Pinpoint the cell where the given text exists, returning its [X, Y] midpoint coordinate. 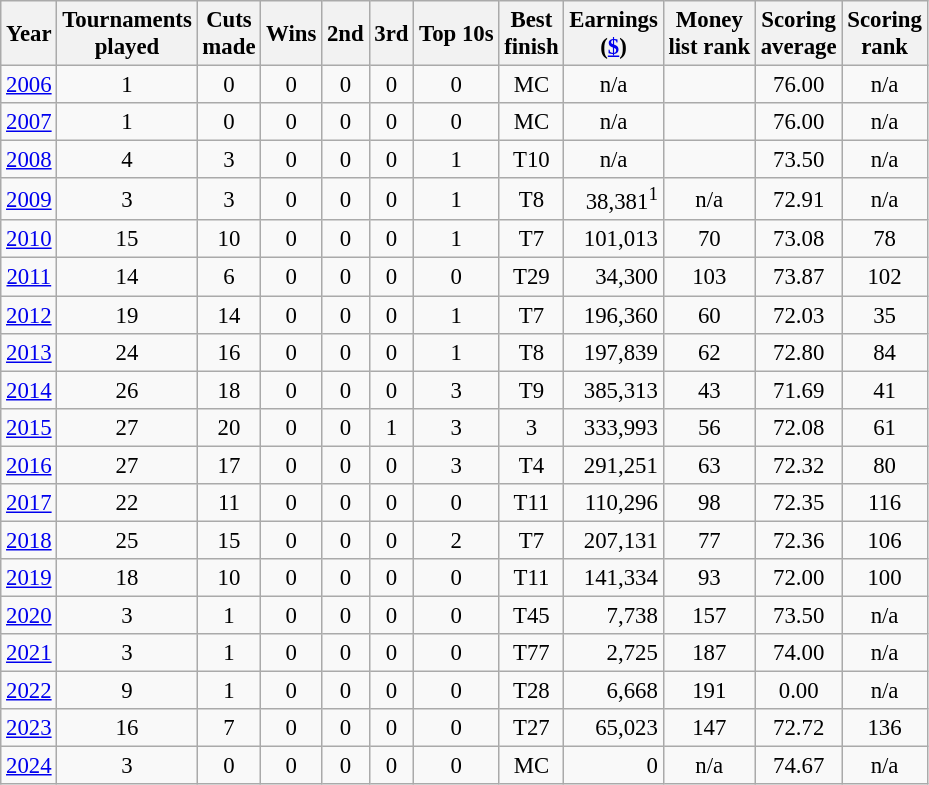
62 [709, 352]
2021 [29, 653]
2008 [29, 160]
72.36 [798, 540]
43 [709, 390]
77 [709, 540]
2006 [29, 85]
2014 [29, 390]
141,334 [614, 578]
9 [127, 691]
2013 [29, 352]
4 [127, 160]
Top 10s [456, 34]
103 [709, 277]
71.69 [798, 390]
65,023 [614, 728]
24 [127, 352]
0.00 [798, 691]
187 [709, 653]
T4 [532, 465]
333,993 [614, 427]
157 [709, 615]
102 [884, 277]
116 [884, 503]
35 [884, 315]
72.32 [798, 465]
60 [709, 315]
Wins [292, 34]
T10 [532, 160]
2007 [29, 122]
2 [456, 540]
110,296 [614, 503]
41 [884, 390]
73.87 [798, 277]
2017 [29, 503]
2022 [29, 691]
7 [229, 728]
Best finish [532, 34]
T77 [532, 653]
385,313 [614, 390]
2nd [346, 34]
74.67 [798, 766]
2009 [29, 199]
2012 [29, 315]
100 [884, 578]
2,725 [614, 653]
291,251 [614, 465]
26 [127, 390]
63 [709, 465]
101,013 [614, 239]
2018 [29, 540]
72.80 [798, 352]
T27 [532, 728]
Cuts made [229, 34]
72.03 [798, 315]
74.00 [798, 653]
20 [229, 427]
2010 [29, 239]
Scoring average [798, 34]
191 [709, 691]
6 [229, 277]
2015 [29, 427]
80 [884, 465]
34,300 [614, 277]
106 [884, 540]
72.00 [798, 578]
11 [229, 503]
2016 [29, 465]
T29 [532, 277]
Scoringrank [884, 34]
22 [127, 503]
93 [709, 578]
19 [127, 315]
72.35 [798, 503]
T45 [532, 615]
38,3811 [614, 199]
78 [884, 239]
56 [709, 427]
72.72 [798, 728]
Money list rank [709, 34]
207,131 [614, 540]
2023 [29, 728]
70 [709, 239]
T9 [532, 390]
98 [709, 503]
72.91 [798, 199]
3rd [392, 34]
197,839 [614, 352]
136 [884, 728]
2019 [29, 578]
2011 [29, 277]
2024 [29, 766]
73.08 [798, 239]
7,738 [614, 615]
25 [127, 540]
6,668 [614, 691]
Earnings($) [614, 34]
196,360 [614, 315]
61 [884, 427]
147 [709, 728]
Year [29, 34]
T28 [532, 691]
Tournaments played [127, 34]
2020 [29, 615]
84 [884, 352]
17 [229, 465]
72.08 [798, 427]
